Extract the [X, Y] coordinate from the center of the cell holding the provided text.  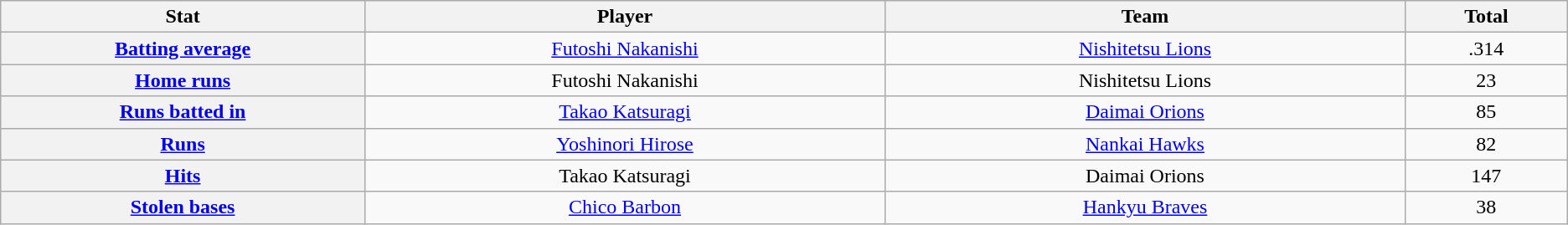
Hankyu Braves [1144, 207]
Stat [183, 17]
Chico Barbon [625, 207]
Stolen bases [183, 207]
Batting average [183, 49]
147 [1486, 176]
Runs [183, 144]
Total [1486, 17]
85 [1486, 112]
Player [625, 17]
23 [1486, 80]
.314 [1486, 49]
Runs batted in [183, 112]
Home runs [183, 80]
Yoshinori Hirose [625, 144]
Team [1144, 17]
Hits [183, 176]
Nankai Hawks [1144, 144]
38 [1486, 207]
82 [1486, 144]
